Find where the given text appears and provide that cell's center as (x, y) coordinate. 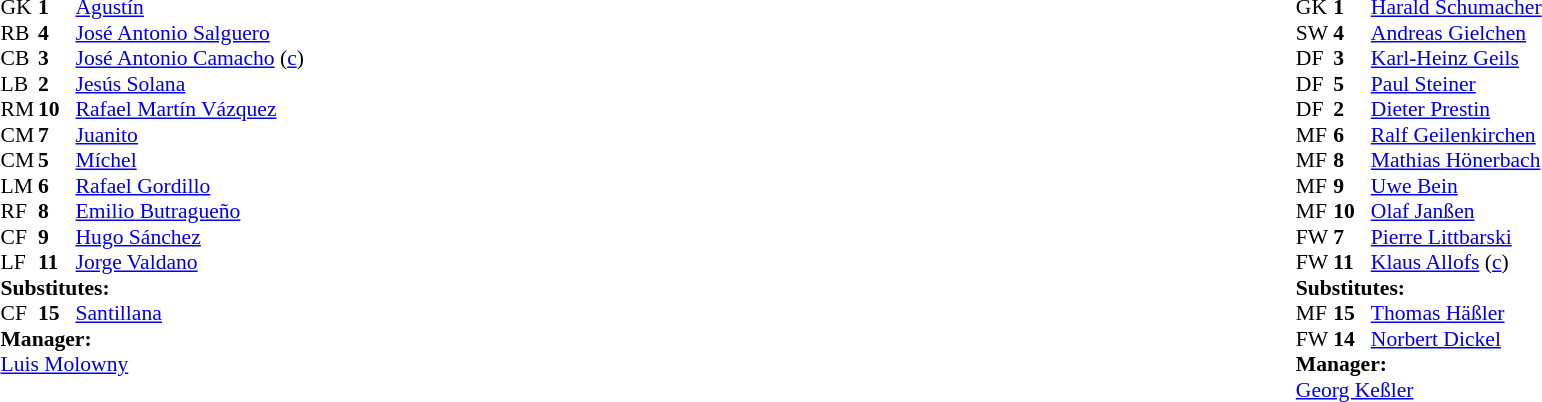
Paul Steiner (1456, 84)
Emilio Butragueño (190, 211)
Juanito (190, 135)
Santillana (190, 313)
Karl-Heinz Geils (1456, 59)
Luis Molowny (152, 365)
Klaus Allofs (c) (1456, 263)
Rafael Gordillo (190, 186)
Míchel (190, 161)
Andreas Gielchen (1456, 33)
RM (19, 109)
Olaf Janßen (1456, 211)
Ralf Geilenkirchen (1456, 135)
LB (19, 84)
José Antonio Camacho (c) (190, 59)
Pierre Littbarski (1456, 237)
Thomas Häßler (1456, 313)
CB (19, 59)
Mathias Hönerbach (1456, 161)
LM (19, 186)
LF (19, 263)
Dieter Prestin (1456, 109)
Jorge Valdano (190, 263)
RF (19, 211)
14 (1352, 339)
Norbert Dickel (1456, 339)
SW (1315, 33)
Jesús Solana (190, 84)
Uwe Bein (1456, 186)
Hugo Sánchez (190, 237)
RB (19, 33)
José Antonio Salguero (190, 33)
Rafael Martín Vázquez (190, 109)
